Return the (x, y) coordinate for the center point of the cell that contains the specified text.  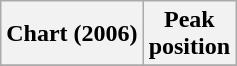
Chart (2006) (72, 34)
Peakposition (189, 34)
